Capture the cell that displays the provided text and extract its [X, Y] central coordinate. 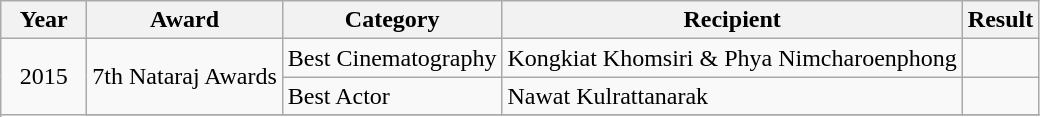
Kongkiat Khomsiri & Phya Nimcharoenphong [732, 58]
Nawat Kulrattanarak [732, 96]
Result [1000, 20]
Recipient [732, 20]
Best Actor [392, 96]
2015 [44, 77]
Category [392, 20]
7th Nataraj Awards [184, 77]
Best Cinematography [392, 58]
Award [184, 20]
Year [44, 20]
